Identify which cell holds the provided text, then report its [X, Y] central coordinate. 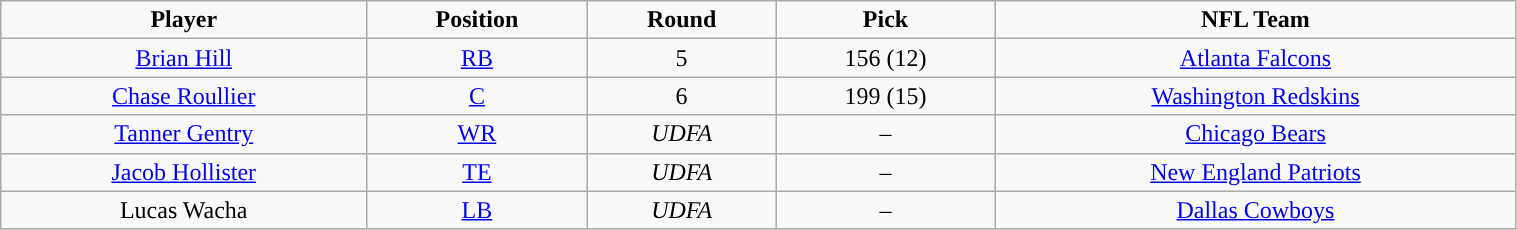
New England Patriots [1256, 172]
5 [682, 58]
199 (15) [886, 96]
Chicago Bears [1256, 134]
Tanner Gentry [184, 134]
RB [477, 58]
Atlanta Falcons [1256, 58]
Player [184, 20]
C [477, 96]
Position [477, 20]
Washington Redskins [1256, 96]
Jacob Hollister [184, 172]
TE [477, 172]
WR [477, 134]
Brian Hill [184, 58]
Dallas Cowboys [1256, 210]
Round [682, 20]
Lucas Wacha [184, 210]
6 [682, 96]
LB [477, 210]
Pick [886, 20]
156 (12) [886, 58]
NFL Team [1256, 20]
Chase Roullier [184, 96]
